Capture the cell that displays the provided text and extract its [X, Y] central coordinate. 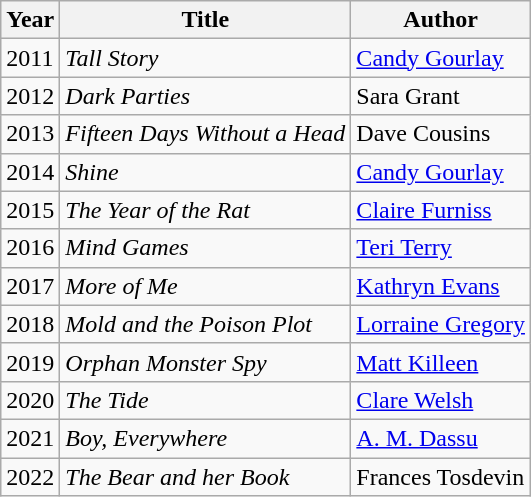
Mind Games [206, 248]
A. M. Dassu [441, 438]
2016 [30, 248]
Frances Tosdevin [441, 477]
Author [441, 20]
Shine [206, 172]
Matt Killeen [441, 362]
Dave Cousins [441, 134]
2019 [30, 362]
2014 [30, 172]
Lorraine Gregory [441, 324]
Mold and the Poison Plot [206, 324]
2012 [30, 96]
2018 [30, 324]
2022 [30, 477]
2011 [30, 58]
Year [30, 20]
Kathryn Evans [441, 286]
2015 [30, 210]
Boy, Everywhere [206, 438]
The Bear and her Book [206, 477]
The Year of the Rat [206, 210]
Orphan Monster Spy [206, 362]
Claire Furniss [441, 210]
Sara Grant [441, 96]
Dark Parties [206, 96]
Fifteen Days Without a Head [206, 134]
Tall Story [206, 58]
2017 [30, 286]
The Tide [206, 400]
Clare Welsh [441, 400]
Title [206, 20]
2020 [30, 400]
Teri Terry [441, 248]
2021 [30, 438]
2013 [30, 134]
More of Me [206, 286]
